From the cell containing the given text, extract its center point as (X, Y) coordinate. 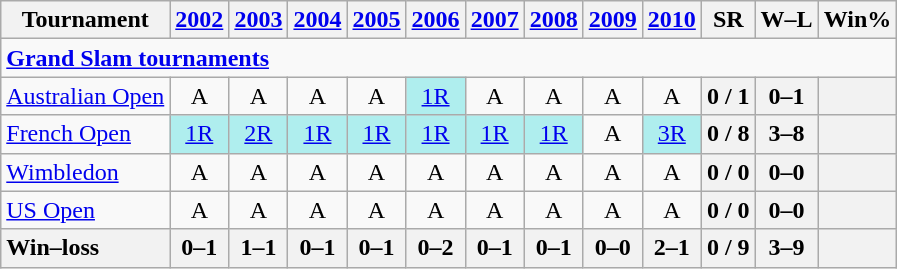
2005 (376, 20)
2–1 (672, 248)
2010 (672, 20)
Tournament (86, 20)
SR (728, 20)
Win–loss (86, 248)
0–2 (436, 248)
W–L (786, 20)
US Open (86, 210)
2009 (612, 20)
Win% (858, 20)
2004 (318, 20)
2R (258, 134)
2006 (436, 20)
3–9 (786, 248)
Grand Slam tournaments (449, 58)
0 / 9 (728, 248)
Australian Open (86, 96)
3–8 (786, 134)
Wimbledon (86, 172)
0 / 1 (728, 96)
3R (672, 134)
2008 (554, 20)
2003 (258, 20)
0 / 8 (728, 134)
2007 (494, 20)
2002 (200, 20)
1–1 (258, 248)
French Open (86, 134)
